From the cell containing the given text, extract its center point as (x, y) coordinate. 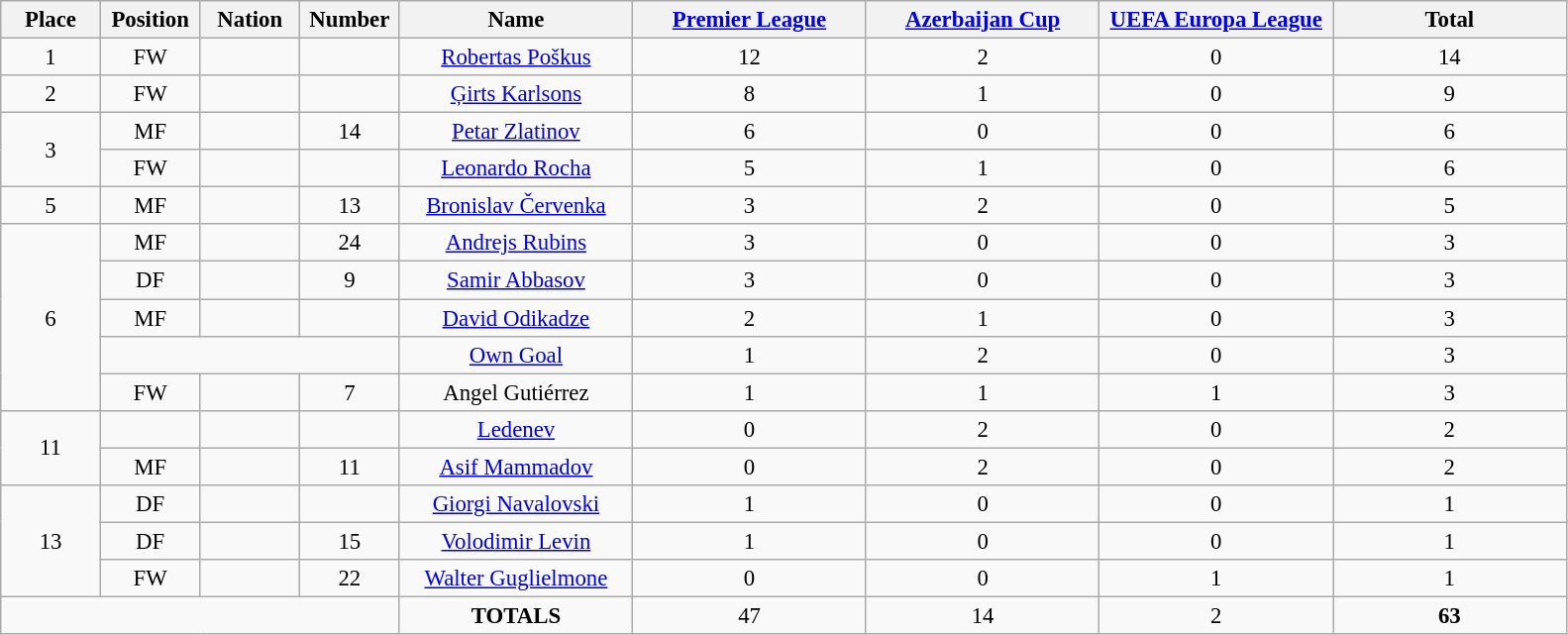
22 (351, 579)
8 (750, 94)
Robertas Poškus (516, 57)
Ledenev (516, 429)
Volodimir Levin (516, 541)
Total (1450, 20)
Position (151, 20)
Place (52, 20)
Angel Gutiérrez (516, 392)
47 (750, 615)
Giorgi Navalovski (516, 504)
15 (351, 541)
Leonardo Rocha (516, 168)
UEFA Europa League (1216, 20)
Walter Guglielmone (516, 579)
Asif Mammadov (516, 467)
Premier League (750, 20)
Andrejs Rubins (516, 243)
TOTALS (516, 615)
63 (1450, 615)
12 (750, 57)
Samir Abbasov (516, 280)
24 (351, 243)
Name (516, 20)
7 (351, 392)
Bronislav Červenka (516, 206)
Own Goal (516, 355)
Azerbaijan Cup (983, 20)
David Odikadze (516, 318)
Nation (250, 20)
Petar Zlatinov (516, 132)
Number (351, 20)
Ģirts Karlsons (516, 94)
